Provide the (x, y) coordinate of the cell's center where the given text is located.  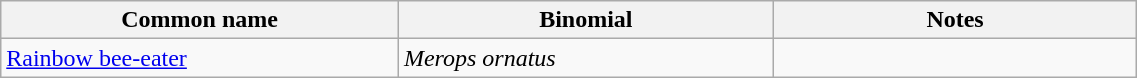
Binomial (586, 20)
Rainbow bee-eater (200, 58)
Common name (200, 20)
Notes (955, 20)
Merops ornatus (586, 58)
